Return (X, Y) of the center of cell containing provided text 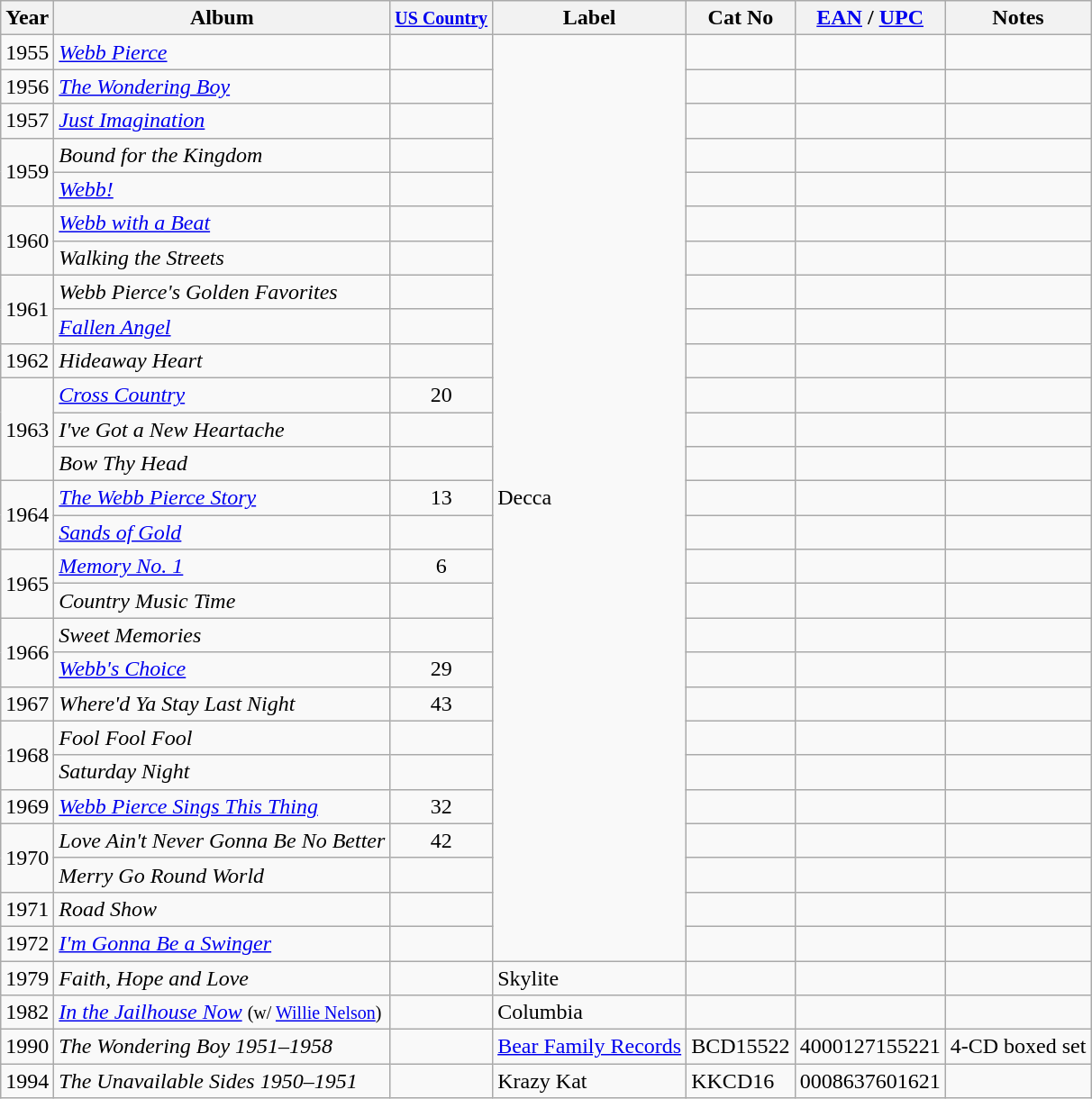
20 (441, 395)
1968 (27, 755)
I'm Gonna Be a Swinger (222, 943)
13 (441, 498)
Cat No (741, 18)
43 (441, 704)
1969 (27, 806)
1957 (27, 121)
1956 (27, 86)
Faith, Hope and Love (222, 977)
0008637601621 (870, 1081)
1972 (27, 943)
The Wondering Boy (222, 86)
Album (222, 18)
Decca (589, 498)
Sands of Gold (222, 532)
Notes (1018, 18)
Saturday Night (222, 772)
1955 (27, 52)
Cross Country (222, 395)
1961 (27, 309)
Merry Go Round World (222, 875)
4000127155221 (870, 1047)
The Wondering Boy 1951–1958 (222, 1047)
1994 (27, 1081)
42 (441, 840)
1964 (27, 515)
1965 (27, 584)
Year (27, 18)
Webb's Choice (222, 669)
6 (441, 567)
Where'd Ya Stay Last Night (222, 704)
1959 (27, 172)
US Country (441, 18)
Fallen Angel (222, 326)
In the Jailhouse Now (w/ Willie Nelson) (222, 1013)
Webb Pierce (222, 52)
Webb with a Beat (222, 223)
32 (441, 806)
Fool Fool Fool (222, 738)
Webb! (222, 189)
Memory No. 1 (222, 567)
Bound for the Kingdom (222, 155)
1963 (27, 429)
Bear Family Records (589, 1047)
Label (589, 18)
Webb Pierce's Golden Favorites (222, 292)
Krazy Kat (589, 1081)
1979 (27, 977)
1962 (27, 360)
Columbia (589, 1013)
Country Music Time (222, 601)
Road Show (222, 909)
4-CD boxed set (1018, 1047)
The Webb Pierce Story (222, 498)
1966 (27, 652)
Hideaway Heart (222, 360)
KKCD16 (741, 1081)
1982 (27, 1013)
Sweet Memories (222, 635)
1967 (27, 704)
Skylite (589, 977)
1971 (27, 909)
Bow Thy Head (222, 464)
Just Imagination (222, 121)
1970 (27, 858)
1960 (27, 241)
Webb Pierce Sings This Thing (222, 806)
BCD15522 (741, 1047)
I've Got a New Heartache (222, 430)
Walking the Streets (222, 258)
Love Ain't Never Gonna Be No Better (222, 840)
1990 (27, 1047)
The Unavailable Sides 1950–1951 (222, 1081)
29 (441, 669)
EAN / UPC (870, 18)
